From the cell containing the given text, extract its center point as (X, Y) coordinate. 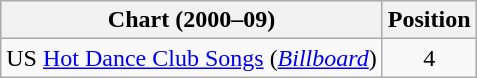
US Hot Dance Club Songs (Billboard) (192, 58)
4 (429, 58)
Chart (2000–09) (192, 20)
Position (429, 20)
